From the cell containing the given text, extract its center point as [X, Y] coordinate. 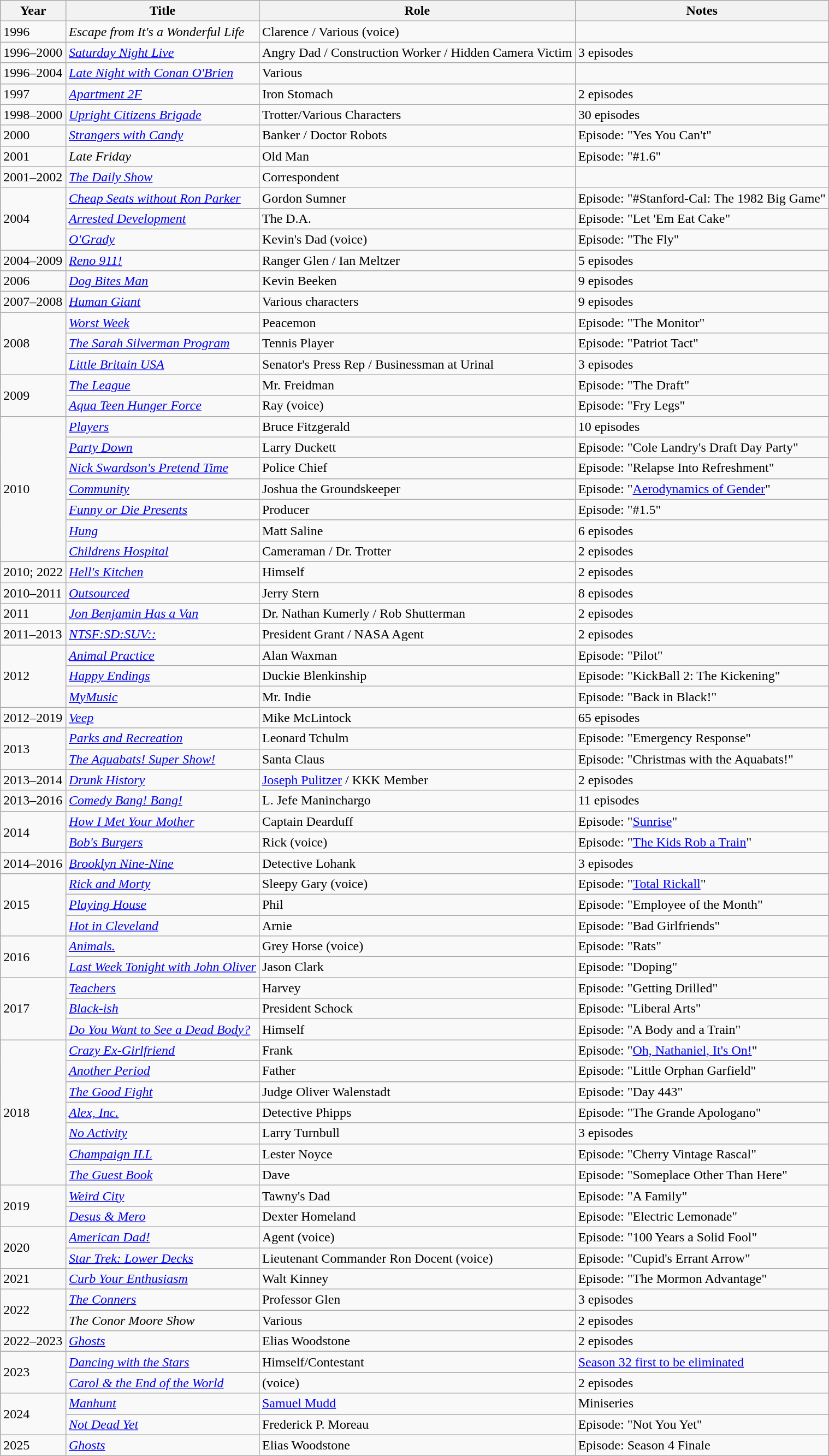
Episode: "Emergency Response" [702, 738]
MyMusic [162, 697]
2015 [33, 904]
Black-ish [162, 1009]
Community [162, 489]
Lester Noyce [417, 1154]
30 episodes [702, 115]
Apartment 2F [162, 94]
Animals. [162, 946]
Teachers [162, 988]
6 episodes [702, 530]
Samuel Mudd [417, 1404]
Alex, Inc. [162, 1112]
1997 [33, 94]
Duckie Blenkinship [417, 676]
The Conor Moore Show [162, 1321]
Desus & Mero [162, 1216]
The Good Fight [162, 1092]
Title [162, 11]
Happy Endings [162, 676]
2025 [33, 1445]
The Aquabats! Super Show! [162, 759]
Episode: "Doping" [702, 967]
Episode: "Pilot" [702, 655]
Tennis Player [417, 344]
Notes [702, 11]
(voice) [417, 1383]
Upright Citizens Brigade [162, 115]
Episode: "Yes You Can't" [702, 135]
2020 [33, 1247]
Episode: "#Stanford-Cal: The 1982 Big Game" [702, 198]
Manhunt [162, 1404]
Late Friday [162, 156]
2016 [33, 957]
Ray (voice) [417, 406]
Last Week Tonight with John Oliver [162, 967]
Episode: "A Body and a Train" [702, 1029]
Mike McLintock [417, 718]
Funny or Die Presents [162, 510]
Matt Saline [417, 530]
Episode: "Aerodynamics of Gender" [702, 489]
Episode: Season 4 Finale [702, 1445]
2022–2023 [33, 1341]
Angry Dad / Construction Worker / Hidden Camera Victim [417, 52]
Parks and Recreation [162, 738]
Dancing with the Stars [162, 1362]
The Conners [162, 1300]
Leonard Tchulm [417, 738]
Escape from It's a Wonderful Life [162, 32]
Alan Waxman [417, 655]
Episode: "Bad Girlfriends" [702, 926]
Episode: "The Draft" [702, 385]
Episode: "Oh, Nathaniel, It's On!" [702, 1050]
The Sarah Silverman Program [162, 344]
Season 32 first to be eliminated [702, 1362]
2001–2002 [33, 177]
Banker / Doctor Robots [417, 135]
Do You Want to See a Dead Body? [162, 1029]
2004 [33, 218]
Saturday Night Live [162, 52]
Playing House [162, 904]
Jason Clark [417, 967]
Episode: "Liberal Arts" [702, 1009]
Ranger Glen / Ian Meltzer [417, 261]
Police Chief [417, 468]
2000 [33, 135]
Detective Phipps [417, 1112]
American Dad! [162, 1237]
How I Met Your Mother [162, 821]
Detective Lohank [417, 863]
Episode: "Someplace Other Than Here" [702, 1175]
2019 [33, 1206]
Captain Dearduff [417, 821]
2012 [33, 676]
Episode: "Back in Black!" [702, 697]
2023 [33, 1372]
2008 [33, 344]
President Grant / NASA Agent [417, 635]
2014 [33, 832]
Arnie [417, 926]
Kevin's Dad (voice) [417, 239]
President Schock [417, 1009]
2014–2016 [33, 863]
Bob's Burgers [162, 842]
Reno 911! [162, 261]
Strangers with Candy [162, 135]
2010 [33, 489]
Larry Turnbull [417, 1133]
Drunk History [162, 780]
Joshua the Groundskeeper [417, 489]
Role [417, 11]
Jon Benjamin Has a Van [162, 614]
Episode: "The Fly" [702, 239]
Jerry Stern [417, 593]
2017 [33, 1009]
2022 [33, 1310]
Dave [417, 1175]
No Activity [162, 1133]
Trotter/Various Characters [417, 115]
Santa Claus [417, 759]
The Guest Book [162, 1175]
11 episodes [702, 801]
2021 [33, 1279]
Miniseries [702, 1404]
Agent (voice) [417, 1237]
2013–2016 [33, 801]
1998–2000 [33, 115]
Dr. Nathan Kumerly / Rob Shutterman [417, 614]
Mr. Indie [417, 697]
2009 [33, 395]
Episode: "Patriot Tact" [702, 344]
Old Man [417, 156]
1996–2004 [33, 73]
Rick (voice) [417, 842]
Episode: "Fry Legs" [702, 406]
Brooklyn Nine-Nine [162, 863]
2011 [33, 614]
2010; 2022 [33, 572]
Year [33, 11]
2024 [33, 1414]
Players [162, 427]
Judge Oliver Walenstadt [417, 1092]
2013–2014 [33, 780]
Phil [417, 904]
Star Trek: Lower Decks [162, 1258]
2011–2013 [33, 635]
Champaign ILL [162, 1154]
Himself/Contestant [417, 1362]
Episode: "Christmas with the Aquabats!" [702, 759]
Aqua Teen Hunger Force [162, 406]
Peacemon [417, 323]
Episode: "Total Rickall" [702, 884]
Little Britain USA [162, 364]
2013 [33, 749]
Episode: "The Grande Apologano" [702, 1112]
Human Giant [162, 302]
Walt Kinney [417, 1279]
1996 [33, 32]
The League [162, 385]
Another Period [162, 1071]
Episode: "Not You Yet" [702, 1424]
Episode: "The Monitor" [702, 323]
2010–2011 [33, 593]
2018 [33, 1112]
Kevin Beeken [417, 281]
Episode: "A Family" [702, 1195]
Episode: "The Kids Rob a Train" [702, 842]
Childrens Hospital [162, 551]
Nick Swardson's Pretend Time [162, 468]
Harvey [417, 988]
Worst Week [162, 323]
Dog Bites Man [162, 281]
Sleepy Gary (voice) [417, 884]
Rick and Morty [162, 884]
Weird City [162, 1195]
Episode: "#1.6" [702, 156]
Bruce Fitzgerald [417, 427]
Producer [417, 510]
Hot in Cleveland [162, 926]
Curb Your Enthusiasm [162, 1279]
1996–2000 [33, 52]
Episode: "The Mormon Advantage" [702, 1279]
Frederick P. Moreau [417, 1424]
The D.A. [417, 218]
Episode: "Cole Landry's Draft Day Party" [702, 447]
2012–2019 [33, 718]
Episode: "Electric Lemonade" [702, 1216]
Episode: "Getting Drilled" [702, 988]
Iron Stomach [417, 94]
Episode: "100 Years a Solid Fool" [702, 1237]
Episode: "Let 'Em Eat Cake" [702, 218]
Episode: "Employee of the Month" [702, 904]
Crazy Ex-Girlfriend [162, 1050]
Professor Glen [417, 1300]
Animal Practice [162, 655]
Not Dead Yet [162, 1424]
O'Grady [162, 239]
Arrested Development [162, 218]
Larry Duckett [417, 447]
Late Night with Conan O'Brien [162, 73]
Joseph Pulitzer / KKK Member [417, 780]
Dexter Homeland [417, 1216]
Episode: "Relapse Into Refreshment" [702, 468]
5 episodes [702, 261]
The Daily Show [162, 177]
2004–2009 [33, 261]
Episode: "Day 443" [702, 1092]
NTSF:SD:SUV:: [162, 635]
Tawny's Dad [417, 1195]
Various characters [417, 302]
Episode: "#1.5" [702, 510]
8 episodes [702, 593]
Episode: "Sunrise" [702, 821]
Grey Horse (voice) [417, 946]
Episode: "Rats" [702, 946]
Episode: "Cherry Vintage Rascal" [702, 1154]
Party Down [162, 447]
Cameraman / Dr. Trotter [417, 551]
Comedy Bang! Bang! [162, 801]
10 episodes [702, 427]
Correspondent [417, 177]
Frank [417, 1050]
2001 [33, 156]
Mr. Freidman [417, 385]
65 episodes [702, 718]
2007–2008 [33, 302]
Lieutenant Commander Ron Docent (voice) [417, 1258]
Episode: "Little Orphan Garfield" [702, 1071]
2006 [33, 281]
Episode: "KickBall 2: The Kickening" [702, 676]
Outsourced [162, 593]
Hell's Kitchen [162, 572]
Cheap Seats without Ron Parker [162, 198]
Clarence / Various (voice) [417, 32]
Episode: "Cupid's Errant Arrow" [702, 1258]
Gordon Sumner [417, 198]
Hung [162, 530]
Father [417, 1071]
Veep [162, 718]
Carol & the End of the World [162, 1383]
Senator's Press Rep / Businessman at Urinal [417, 364]
L. Jefe Maninchargo [417, 801]
